Provide the (X, Y) coordinate of the cell's center where the given text is located.  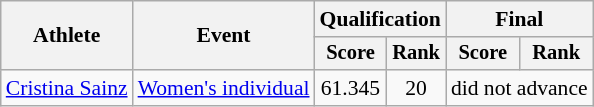
Cristina Sainz (67, 88)
Athlete (67, 36)
did not advance (520, 88)
Qualification (380, 19)
61.345 (351, 88)
Final (520, 19)
Women's individual (224, 88)
Event (224, 36)
20 (416, 88)
